Locate the cell with the specified text and output its [x, y] center coordinate. 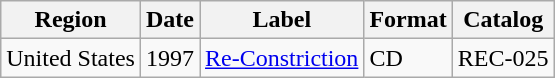
REC-025 [503, 58]
Format [408, 20]
Region [71, 20]
United States [71, 58]
Date [170, 20]
CD [408, 58]
Label [282, 20]
1997 [170, 58]
Re-Constriction [282, 58]
Catalog [503, 20]
